Identify which cell holds the provided text, then report its [x, y] central coordinate. 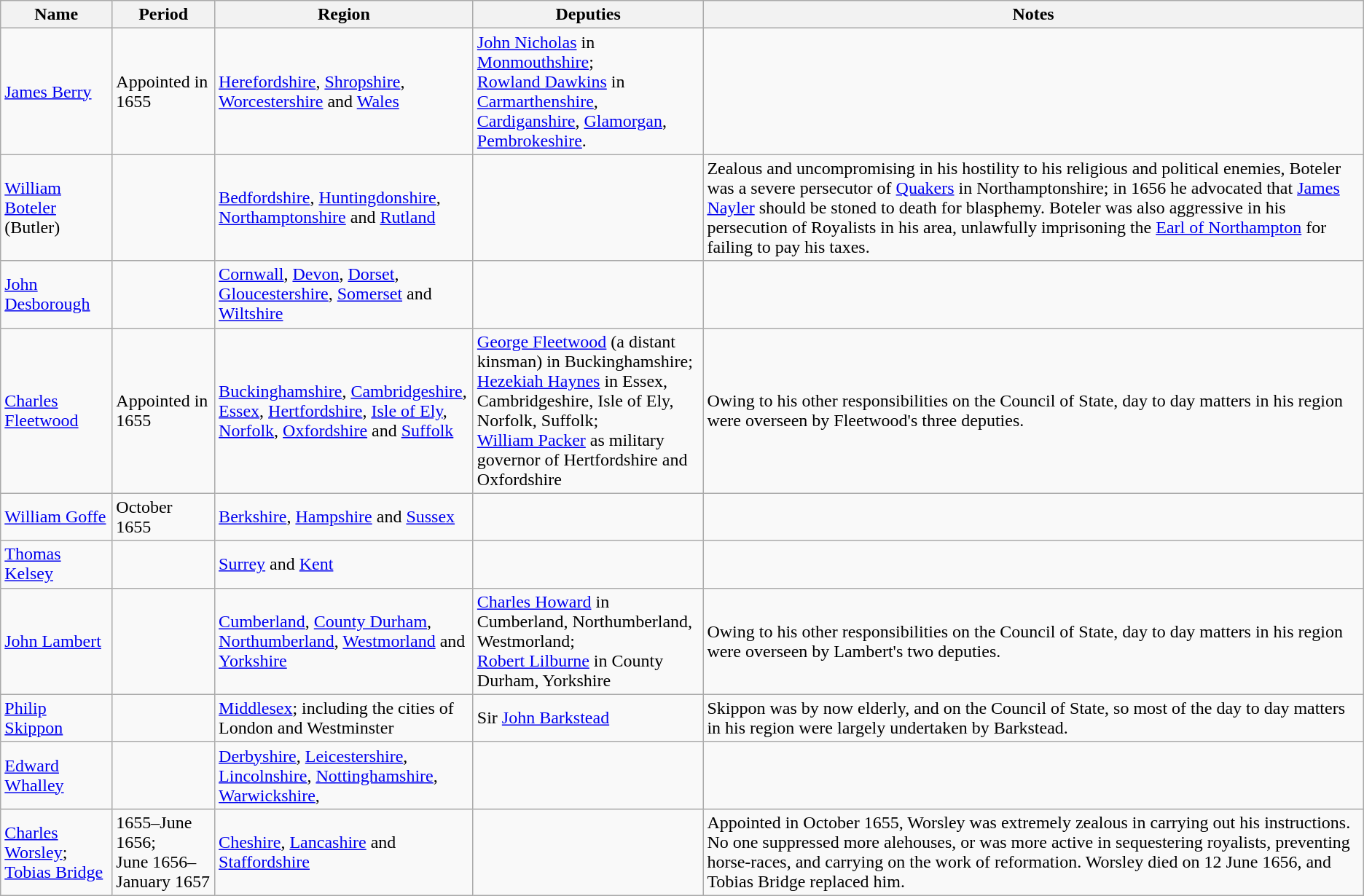
Owing to his other responsibilities on the Council of State, day to day matters in his region were overseen by Fleetwood's three deputies. [1033, 411]
Period [163, 15]
Name [57, 15]
Skippon was by now elderly, and on the Council of State, so most of the day to day matters in his region were largely undertaken by Barkstead. [1033, 718]
Herefordshire, Shropshire, Worcestershire and Wales [344, 92]
John Nicholas in Monmouthshire;Rowland Dawkins in Carmarthenshire, Cardiganshire, Glamorgan, Pembrokeshire. [588, 92]
William Boteler (Butler) [57, 208]
Cumberland, County Durham, Northumberland, Westmorland and Yorkshire [344, 641]
Surrey and Kent [344, 564]
Philip Skippon [57, 718]
October 1655 [163, 517]
Cornwall, Devon, Dorset, Gloucestershire, Somerset and Wiltshire [344, 294]
Charles Worsley;Tobias Bridge [57, 852]
1655–June 1656;June 1656–January 1657 [163, 852]
Region [344, 15]
William Goffe [57, 517]
James Berry [57, 92]
Owing to his other responsibilities on the Council of State, day to day matters in his region were overseen by Lambert's two deputies. [1033, 641]
Middlesex; including the cities of London and Westminster [344, 718]
Charles Fleetwood [57, 411]
Deputies [588, 15]
Charles Howard in Cumberland, Northumberland, Westmorland;Robert Lilburne in County Durham, Yorkshire [588, 641]
Buckinghamshire, Cambridgeshire, Essex, Hertfordshire, Isle of Ely, Norfolk, Oxfordshire and Suffolk [344, 411]
Bedfordshire, Huntingdonshire, Northamptonshire and Rutland [344, 208]
John Desborough [57, 294]
Sir John Barkstead [588, 718]
Berkshire, Hampshire and Sussex [344, 517]
Cheshire, Lancashire and Staffordshire [344, 852]
Edward Whalley [57, 775]
Derbyshire, Leicestershire, Lincolnshire, Nottinghamshire, Warwickshire, [344, 775]
John Lambert [57, 641]
Notes [1033, 15]
Thomas Kelsey [57, 564]
